Pinpoint the cell where the given text exists, returning its [X, Y] midpoint coordinate. 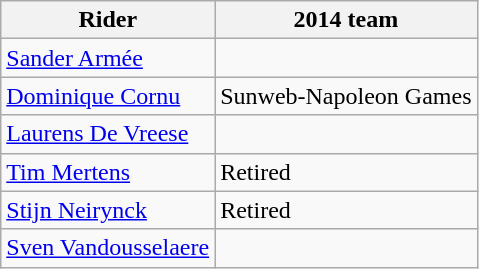
Stijn Neirynck [108, 210]
Sven Vandousselaere [108, 248]
Sander Armée [108, 58]
Dominique Cornu [108, 96]
Rider [108, 20]
2014 team [346, 20]
Laurens De Vreese [108, 134]
Sunweb-Napoleon Games [346, 96]
Tim Mertens [108, 172]
